For the text-containing cell, return its midpoint in [X, Y] coordinate format. 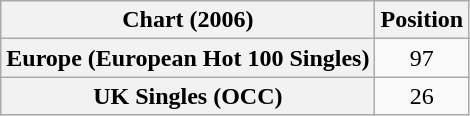
97 [422, 58]
Position [422, 20]
26 [422, 96]
UK Singles (OCC) [188, 96]
Chart (2006) [188, 20]
Europe (European Hot 100 Singles) [188, 58]
